Locate the cell with the specified text and output its [x, y] center coordinate. 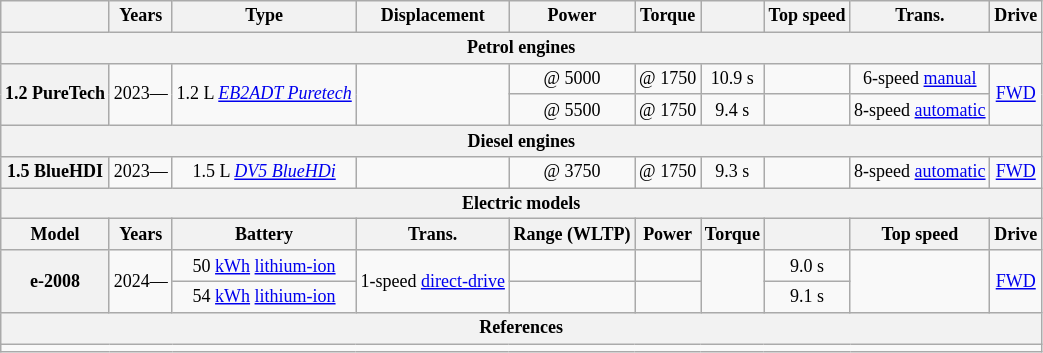
Diesel engines [522, 140]
1.5 L DV5 BlueHDi [264, 172]
10.9 s [732, 78]
Petrol engines [522, 48]
9.1 s [807, 296]
1.2 L EB2ADT Puretech [264, 94]
9.0 s [807, 266]
54 kWh lithium-ion [264, 296]
2024— [140, 281]
6-speed manual [920, 78]
Model [56, 234]
50 kWh lithium-ion [264, 266]
Range (WLTP) [572, 234]
e-2008 [56, 281]
@ 5500 [572, 110]
9.3 s [732, 172]
Displacement [432, 16]
1.2 PureTech [56, 94]
Type [264, 16]
1.5 BlueHDI [56, 172]
9.4 s [732, 110]
Battery [264, 234]
Electric models [522, 204]
1-speed direct-drive [432, 281]
@ 5000 [572, 78]
References [522, 328]
@ 3750 [572, 172]
